Scan for the cell matching the given text and deliver its (X, Y) coordinate at center. 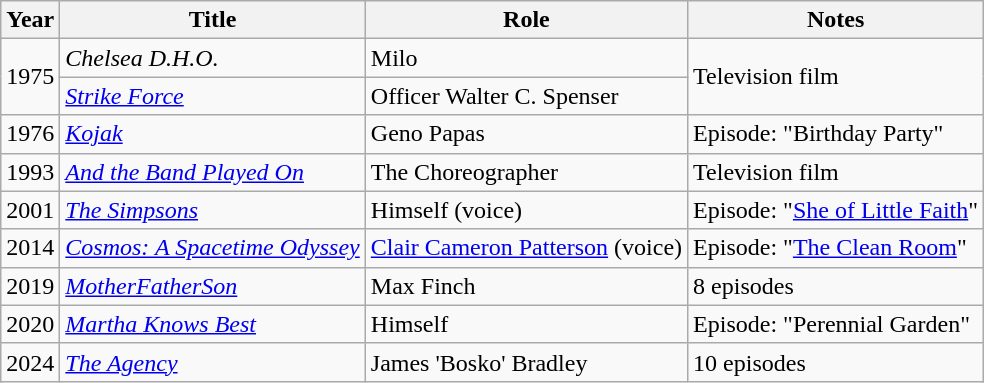
Max Finch (526, 286)
Strike Force (212, 96)
And the Band Played On (212, 172)
Martha Knows Best (212, 324)
Role (526, 20)
The Choreographer (526, 172)
James 'Bosko' Bradley (526, 362)
1975 (30, 77)
Chelsea D.H.O. (212, 58)
2020 (30, 324)
2019 (30, 286)
Episode: "The Clean Room" (836, 248)
1976 (30, 134)
Episode: "Birthday Party" (836, 134)
2001 (30, 210)
Cosmos: A Spacetime Odyssey (212, 248)
Milo (526, 58)
Episode: "Perennial Garden" (836, 324)
Himself (526, 324)
Title (212, 20)
The Agency (212, 362)
2014 (30, 248)
2024 (30, 362)
Clair Cameron Patterson (voice) (526, 248)
Officer Walter C. Spenser (526, 96)
Geno Papas (526, 134)
MotherFatherSon (212, 286)
Himself (voice) (526, 210)
Episode: "She of Little Faith" (836, 210)
The Simpsons (212, 210)
10 episodes (836, 362)
Notes (836, 20)
Year (30, 20)
Kojak (212, 134)
8 episodes (836, 286)
1993 (30, 172)
